Scan for the cell matching the given text and deliver its [X, Y] coordinate at center. 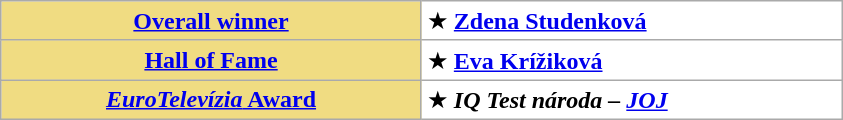
★ Zdena Studenková [632, 21]
Overall winner [212, 21]
★ IQ Test národa – JOJ [632, 100]
Hall of Fame [212, 60]
EuroTelevízia Award [212, 100]
★ Eva Krížiková [632, 60]
